For the text-containing cell, return its midpoint in (x, y) coordinate format. 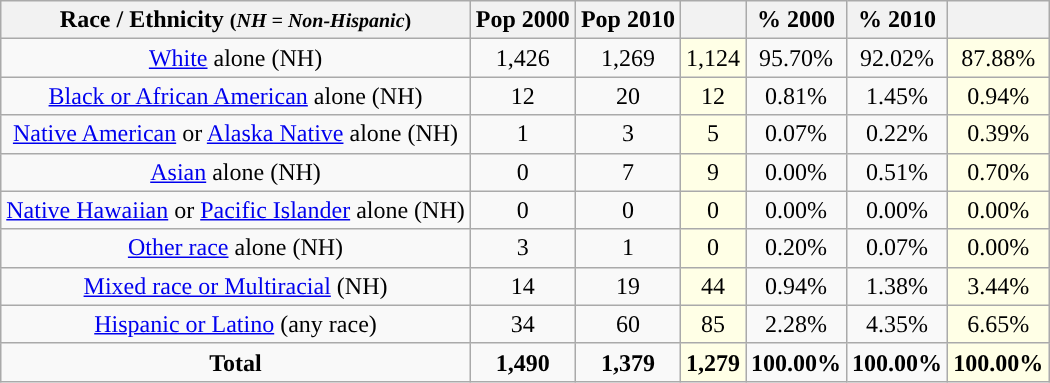
White alone (NH) (236, 58)
1.45% (898, 96)
20 (628, 96)
95.70% (796, 58)
44 (712, 286)
4.35% (898, 324)
Hispanic or Latino (any race) (236, 324)
92.02% (898, 58)
5 (712, 134)
3.44% (998, 286)
Mixed race or Multiracial (NH) (236, 286)
Total (236, 362)
0.51% (898, 172)
0.70% (998, 172)
60 (628, 324)
% 2010 (898, 20)
Native American or Alaska Native alone (NH) (236, 134)
19 (628, 286)
0.20% (796, 248)
7 (628, 172)
Black or African American alone (NH) (236, 96)
1,269 (628, 58)
1,124 (712, 58)
% 2000 (796, 20)
Other race alone (NH) (236, 248)
Pop 2000 (522, 20)
0.39% (998, 134)
1,426 (522, 58)
1,379 (628, 362)
2.28% (796, 324)
85 (712, 324)
Pop 2010 (628, 20)
0.22% (898, 134)
6.65% (998, 324)
34 (522, 324)
Race / Ethnicity (NH = Non-Hispanic) (236, 20)
87.88% (998, 58)
1,490 (522, 362)
Asian alone (NH) (236, 172)
14 (522, 286)
9 (712, 172)
1.38% (898, 286)
0.81% (796, 96)
1,279 (712, 362)
Native Hawaiian or Pacific Islander alone (NH) (236, 210)
